Return the [x, y] coordinate for the center point of the cell that contains the specified text.  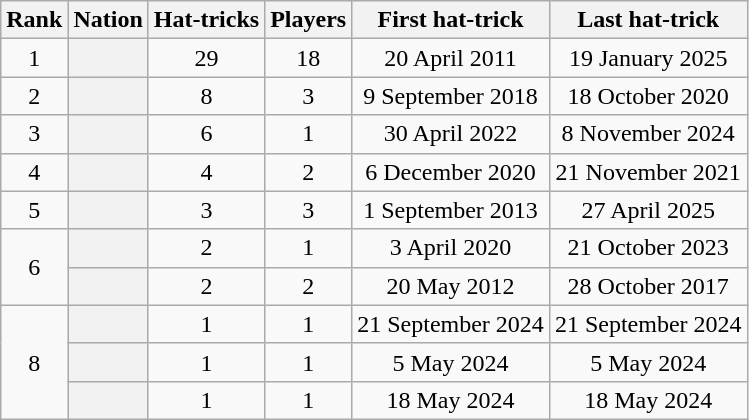
8 November 2024 [648, 134]
21 October 2023 [648, 248]
3 April 2020 [451, 248]
5 [34, 210]
Hat-tricks [206, 20]
18 October 2020 [648, 96]
Rank [34, 20]
19 January 2025 [648, 58]
9 September 2018 [451, 96]
First hat-trick [451, 20]
30 April 2022 [451, 134]
27 April 2025 [648, 210]
20 April 2011 [451, 58]
Players [308, 20]
21 November 2021 [648, 172]
Last hat-trick [648, 20]
20 May 2012 [451, 286]
29 [206, 58]
1 September 2013 [451, 210]
18 [308, 58]
28 October 2017 [648, 286]
Nation [108, 20]
6 December 2020 [451, 172]
